Capture the cell that displays the provided text and extract its (x, y) central coordinate. 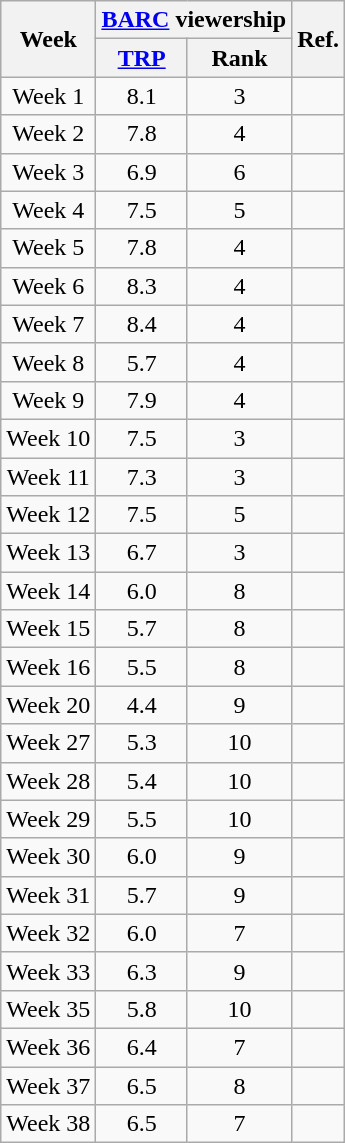
8.4 (142, 324)
Week 33 (48, 971)
Week 35 (48, 1009)
Week 36 (48, 1047)
6 (239, 172)
Week 38 (48, 1124)
7.3 (142, 477)
6.7 (142, 553)
Rank (239, 58)
5.4 (142, 781)
6.9 (142, 172)
Week 16 (48, 667)
Week 11 (48, 477)
6.3 (142, 971)
Week 10 (48, 438)
Week 7 (48, 324)
Ref. (318, 39)
Week 32 (48, 933)
Week 2 (48, 134)
Week 31 (48, 895)
BARC viewership (194, 20)
Week 12 (48, 515)
Week 20 (48, 705)
7.9 (142, 400)
4.4 (142, 705)
Week 30 (48, 857)
Week (48, 39)
5.8 (142, 1009)
TRP (142, 58)
Week 15 (48, 629)
Week 28 (48, 781)
Week 37 (48, 1085)
Week 13 (48, 553)
8.1 (142, 96)
Week 29 (48, 819)
Week 14 (48, 591)
8.3 (142, 286)
Week 1 (48, 96)
6.4 (142, 1047)
Week 6 (48, 286)
Week 5 (48, 248)
Week 4 (48, 210)
5.3 (142, 743)
Week 9 (48, 400)
Week 8 (48, 362)
Week 27 (48, 743)
Week 3 (48, 172)
